Return [x, y] of the center of cell containing provided text 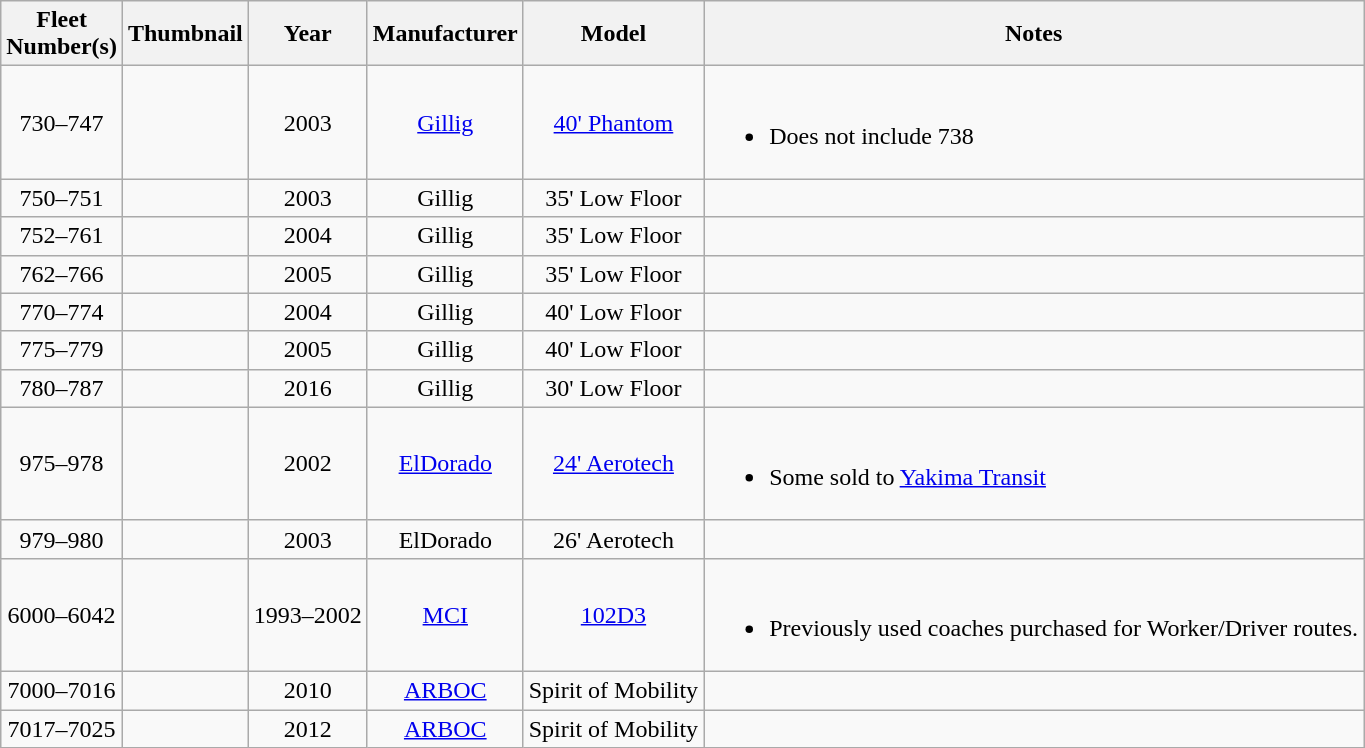
FleetNumber(s) [62, 34]
975–978 [62, 464]
2016 [308, 388]
979–980 [62, 539]
30' Low Floor [613, 388]
2002 [308, 464]
775–779 [62, 350]
Some sold to Yakima Transit [1034, 464]
24' Aerotech [613, 464]
750–751 [62, 198]
40' Phantom [613, 122]
780–787 [62, 388]
6000–6042 [62, 614]
1993–2002 [308, 614]
730–747 [62, 122]
Does not include 738 [1034, 122]
2010 [308, 690]
752–761 [62, 236]
2012 [308, 729]
MCI [445, 614]
26' Aerotech [613, 539]
770–774 [62, 312]
Manufacturer [445, 34]
Notes [1034, 34]
Model [613, 34]
102D3 [613, 614]
Thumbnail [185, 34]
762–766 [62, 274]
Previously used coaches purchased for Worker/Driver routes. [1034, 614]
Year [308, 34]
7000–7016 [62, 690]
7017–7025 [62, 729]
